From the cell containing the given text, extract its center point as [X, Y] coordinate. 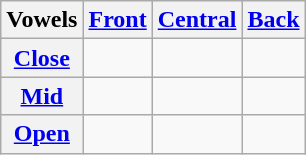
Close [42, 58]
Open [42, 134]
Front [118, 20]
Vowels [42, 20]
Back [274, 20]
Central [197, 20]
Mid [42, 96]
